Scan for the cell matching the given text and deliver its (X, Y) coordinate at center. 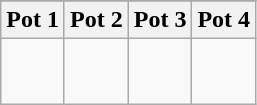
Pot 4 (224, 20)
Pot 1 (33, 20)
Pot 3 (160, 20)
Pot 2 (96, 20)
